Capture the cell that displays the provided text and extract its [x, y] central coordinate. 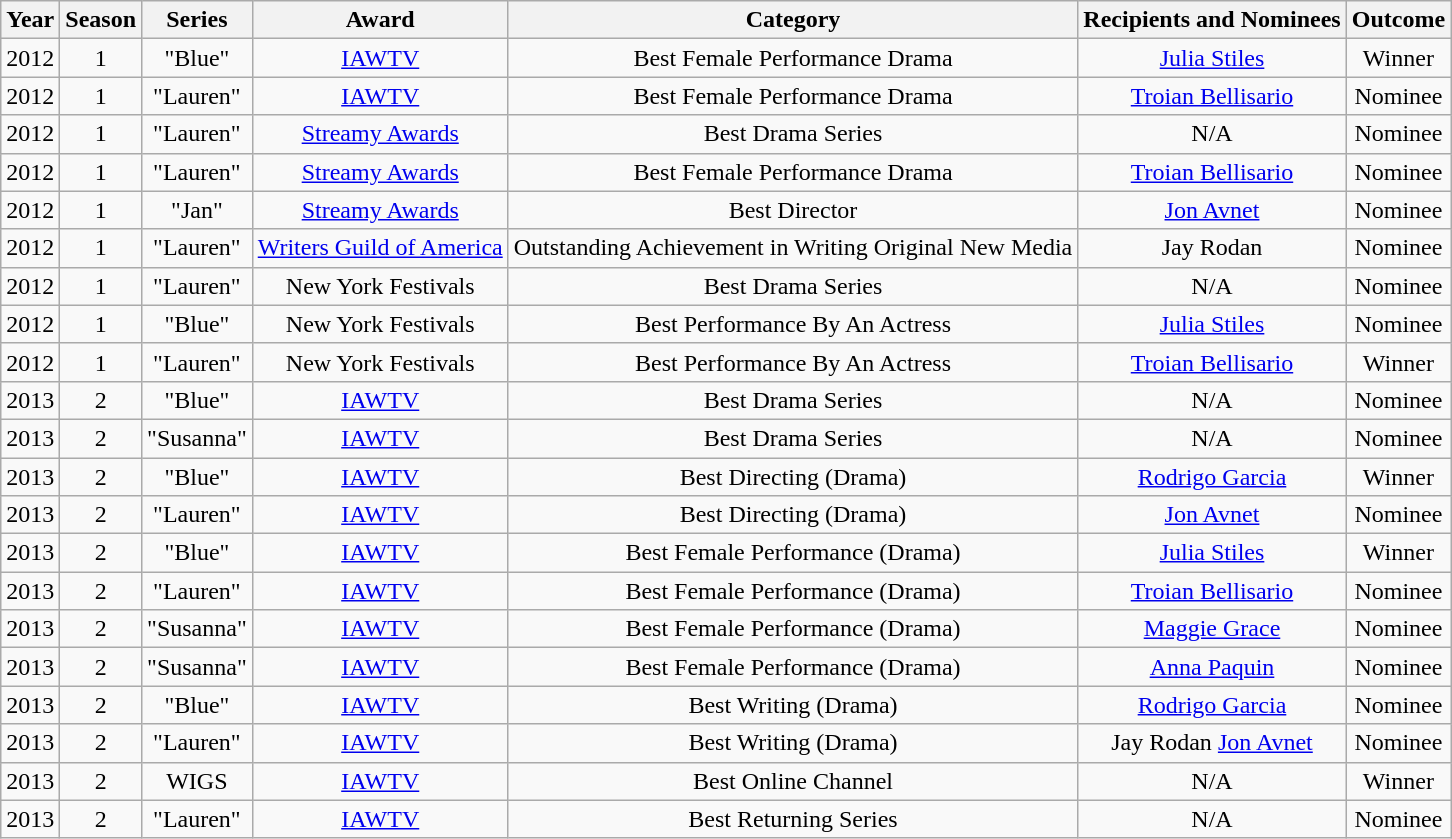
"Jan" [198, 210]
Category [793, 20]
Writers Guild of America [380, 248]
Year [30, 20]
Award [380, 20]
Outstanding Achievement in Writing Original New Media [793, 248]
Jay Rodan [1212, 248]
WIGS [198, 781]
Season [101, 20]
Anna Paquin [1212, 667]
Maggie Grace [1212, 629]
Recipients and Nominees [1212, 20]
Best Online Channel [793, 781]
Best Director [793, 210]
Outcome [1398, 20]
Jay Rodan Jon Avnet [1212, 743]
Series [198, 20]
Best Returning Series [793, 819]
